Search for the cell housing the specified text and yield its [X, Y] center coordinate. 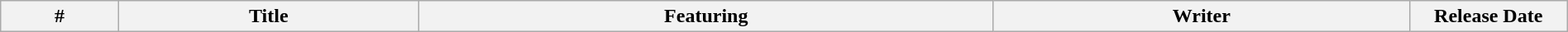
Title [268, 16]
Release Date [1489, 16]
Featuring [706, 16]
# [60, 16]
Writer [1201, 16]
